For the text-containing cell, return its midpoint in (x, y) coordinate format. 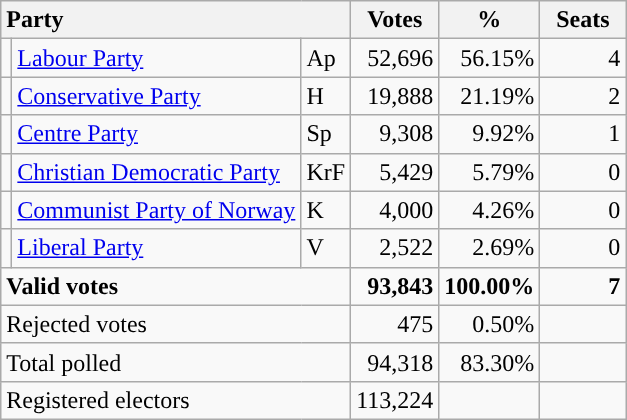
Christian Democratic Party (156, 172)
Sp (326, 134)
Registered electors (176, 400)
5,429 (395, 172)
Centre Party (156, 134)
% (490, 20)
7 (583, 286)
83.30% (490, 362)
4,000 (395, 210)
V (326, 248)
4.26% (490, 210)
93,843 (395, 286)
0.50% (490, 324)
113,224 (395, 400)
KrF (326, 172)
9,308 (395, 134)
Votes (395, 20)
Liberal Party (156, 248)
1 (583, 134)
Communist Party of Norway (156, 210)
5.79% (490, 172)
4 (583, 58)
2.69% (490, 248)
52,696 (395, 58)
94,318 (395, 362)
Party (176, 20)
Seats (583, 20)
2 (583, 96)
21.19% (490, 96)
Valid votes (176, 286)
100.00% (490, 286)
9.92% (490, 134)
Conservative Party (156, 96)
19,888 (395, 96)
Rejected votes (176, 324)
Ap (326, 58)
Labour Party (156, 58)
H (326, 96)
475 (395, 324)
56.15% (490, 58)
K (326, 210)
Total polled (176, 362)
2,522 (395, 248)
